Return [X, Y] of the center of cell containing provided text 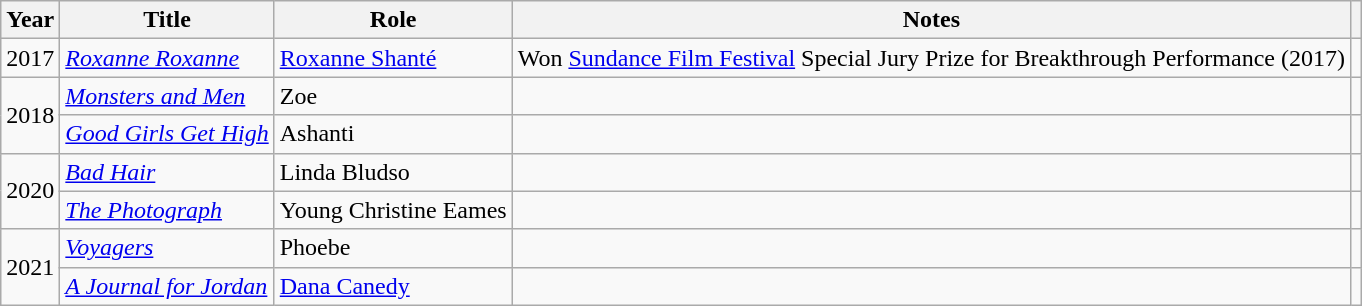
Dana Canedy [393, 286]
2020 [30, 191]
2021 [30, 267]
Ashanti [393, 134]
A Journal for Jordan [167, 286]
The Photograph [167, 210]
Roxanne Shanté [393, 58]
Won Sundance Film Festival Special Jury Prize for Breakthrough Performance (2017) [931, 58]
Role [393, 20]
Title [167, 20]
Year [30, 20]
Roxanne Roxanne [167, 58]
Young Christine Eames [393, 210]
2018 [30, 115]
Voyagers [167, 248]
Phoebe [393, 248]
Bad Hair [167, 172]
2017 [30, 58]
Good Girls Get High [167, 134]
Zoe [393, 96]
Notes [931, 20]
Linda Bludso [393, 172]
Monsters and Men [167, 96]
